Extract the [X, Y] coordinate from the center of the cell holding the provided text.  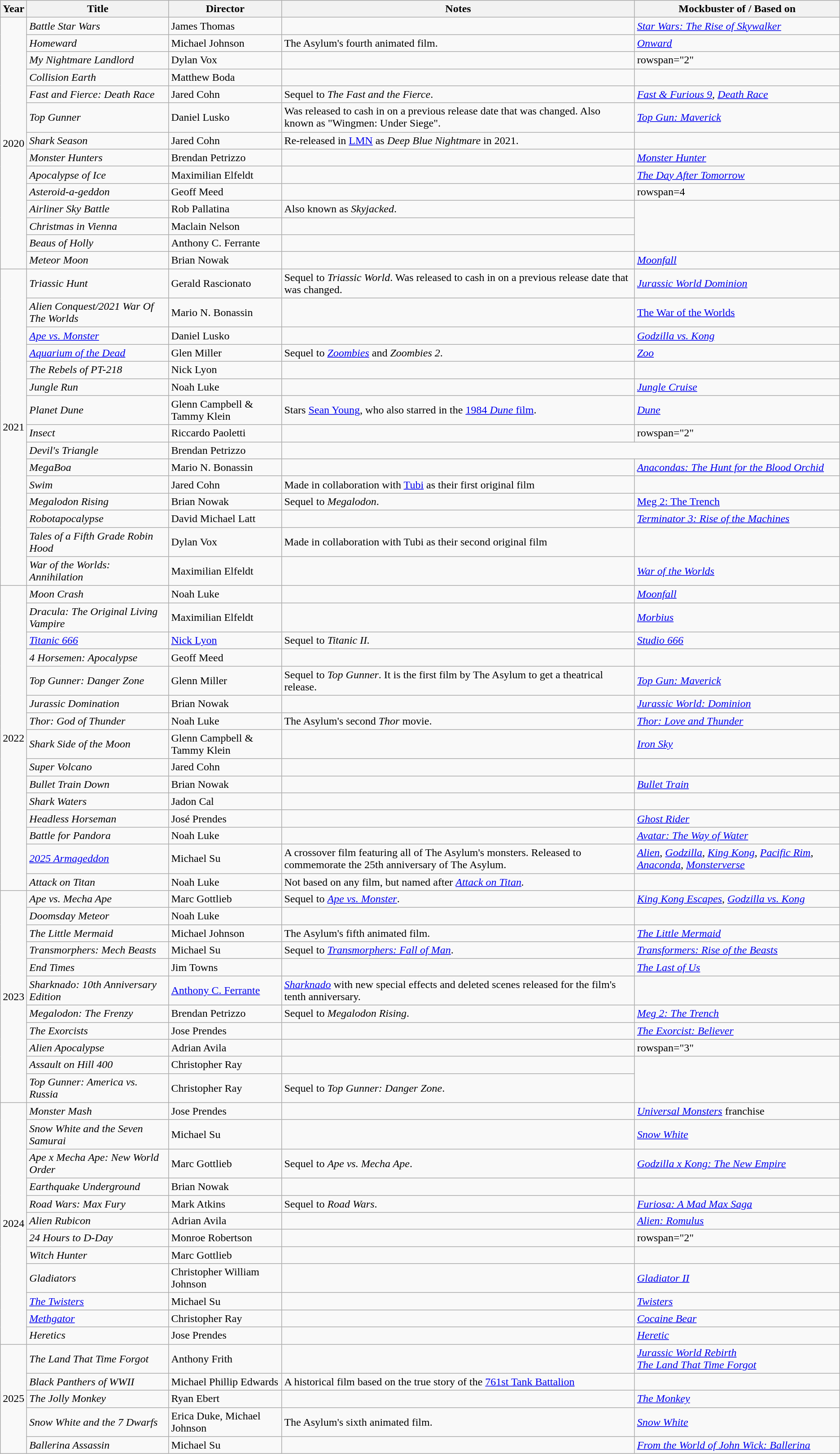
Matthew Boda [225, 77]
Terminator 3: Rise of the Machines [737, 518]
Insect [98, 433]
Tales of a Fifth Grade Robin Hood [98, 541]
Glen Miller [225, 353]
Universal Monsters franchise [737, 1111]
Jurassic Domination [98, 704]
Ape vs. Monster [98, 336]
rowspan=4 [737, 192]
José Prendes [225, 818]
Alien Rubicon [98, 1221]
Jadon Cal [225, 801]
Michael Phillip Edwards [225, 1382]
My Nightmare Landlord [98, 60]
A crossover film featuring all of The Asylum's monsters. Released to commemorate the 25th anniversary of The Asylum. [458, 858]
Star Wars: The Rise of Skywalker [737, 26]
Moon Crash [98, 594]
Year [13, 9]
Road Wars: Max Fury [98, 1204]
Thor: God of Thunder [98, 721]
Cocaine Bear [737, 1318]
Sequel to Triassic World. Was released to cash in on a previous release date that was changed. [458, 284]
Made in collaboration with Tubi as their first original film [458, 484]
Transmorphers: Mech Beasts [98, 950]
Stars Sean Young, who also starred in the 1984 Dune film. [458, 410]
Made in collaboration with Tubi as their second original film [458, 541]
Fast and Fierce: Death Race [98, 94]
Avatar: The Way of Water [737, 835]
Gladiator II [737, 1278]
Titanic 666 [98, 641]
2025 Armageddon [98, 858]
Beaus of Holly [98, 243]
The Land That Time Forgot [98, 1358]
2020 [13, 143]
Ryan Ebert [225, 1399]
Shark Waters [98, 801]
Iron Sky [737, 744]
Megalodon Rising [98, 501]
Robotapocalypse [98, 518]
Battle for Pandora [98, 835]
Fast & Furious 9, Death Race [737, 94]
Homeward [98, 43]
Earthquake Underground [98, 1186]
Ghost Rider [737, 818]
Top Gunner: Danger Zone [98, 681]
Sequel to Megalodon. [458, 501]
The Asylum's sixth animated film. [458, 1422]
Gladiators [98, 1278]
Anthony Frith [225, 1358]
Shark Side of the Moon [98, 744]
Alien Conquest/2021 War Of The Worlds [98, 312]
Erica Duke, Michael Johnson [225, 1422]
Alien, Godzilla, King Kong, Pacific Rim, Anaconda, Monsterverse [737, 858]
Meteor Moon [98, 260]
The Rebels of PT-218 [98, 370]
2021 [13, 427]
Planet Dune [98, 410]
A historical film based on the true story of the 761st Tank Battalion [458, 1382]
The Monkey [737, 1399]
Top Gunner [98, 118]
Ballerina Assassin [98, 1445]
Title [98, 9]
Witch Hunter [98, 1255]
Director [225, 9]
Maclain Nelson [225, 226]
Sharknado with new special effects and deleted scenes released for the film's tenth anniversary. [458, 990]
Sequel to Zoombies and Zoombies 2. [458, 353]
Alien: Romulus [737, 1221]
Christmas in Vienna [98, 226]
Rob Pallatina [225, 209]
Shark Season [98, 141]
The Last of Us [737, 967]
The Asylum's fourth animated film. [458, 43]
Jurassic World: Dominion [737, 704]
Anacondas: The Hunt for the Blood Orchid [737, 467]
Dune [737, 410]
Headless Horseman [98, 818]
Sequel to Ape vs. Monster. [458, 899]
The Exorcist: Believer [737, 1031]
Mark Atkins [225, 1204]
2024 [13, 1223]
Bullet Train Down [98, 784]
2022 [13, 738]
Alien Apocalypse [98, 1048]
Apocalypse of Ice [98, 175]
Super Volcano [98, 767]
Dracula: The Original Living Vampire [98, 618]
Doomsday Meteor [98, 916]
Gerald Rascionato [225, 284]
Triassic Hunt [98, 284]
From the World of John Wick: Ballerina [737, 1445]
The Asylum's second Thor movie. [458, 721]
Snow White and the Seven Samurai [98, 1134]
MegaBoa [98, 467]
End Times [98, 967]
Sequel to Top Gunner: Danger Zone. [458, 1088]
Godzilla x Kong: The New Empire [737, 1164]
Sharknado: 10th Anniversary Edition [98, 990]
Thor: Love and Thunder [737, 721]
4 Horsemen: Apocalypse [98, 658]
2023 [13, 997]
Black Panthers of WWII [98, 1382]
Furiosa: A Mad Max Saga [737, 1204]
Battle Star Wars [98, 26]
Monster Hunter [737, 158]
The Twisters [98, 1301]
Jim Towns [225, 967]
Assault on Hill 400 [98, 1065]
Sequel to Ape vs. Mecha Ape. [458, 1164]
The Exorcists [98, 1031]
Notes [458, 9]
Airliner Sky Battle [98, 209]
Heretic [737, 1335]
Re-released in LMN as Deep Blue Nightmare in 2021. [458, 141]
Zoo [737, 353]
Heretics [98, 1335]
David Michael Latt [225, 518]
Sequel to Megalodon Rising. [458, 1014]
Bullet Train [737, 784]
Megalodon: The Frenzy [98, 1014]
Sequel to The Fast and the Fierce. [458, 94]
The Day After Tomorrow [737, 175]
Ape vs. Mecha Ape [98, 899]
24 Hours to D-Day [98, 1238]
Top Gunner: America vs. Russia [98, 1088]
Sequel to Transmorphers: Fall of Man. [458, 950]
Christopher William Johnson [225, 1278]
The War of the Worlds [737, 312]
Was released to cash in on a previous release date that was changed. Also known as "Wingmen: Under Siege". [458, 118]
2025 [13, 1399]
Monroe Robertson [225, 1238]
Jurassic World Dominion [737, 284]
Morbius [737, 618]
Asteroid-a-geddon [98, 192]
Also known as Skyjacked. [458, 209]
Aquarium of the Dead [98, 353]
Monster Hunters [98, 158]
Ape x Mecha Ape: New World Order [98, 1164]
Transformers: Rise of the Beasts [737, 950]
Studio 666 [737, 641]
Monster Mash [98, 1111]
The Jolly Monkey [98, 1399]
Onward [737, 43]
Jungle Cruise [737, 387]
Glenn Miller [225, 681]
War of the Worlds [737, 571]
Methgator [98, 1318]
Sequel to Road Wars. [458, 1204]
Swim [98, 484]
Snow White and the 7 Dwarfs [98, 1422]
Sequel to Titanic II. [458, 641]
James Thomas [225, 26]
Mockbuster of / Based on [737, 9]
Jungle Run [98, 387]
Collision Earth [98, 77]
Godzilla vs. Kong [737, 336]
rowspan="3" [737, 1048]
Devil's Triangle [98, 450]
The Asylum's fifth animated film. [458, 933]
Twisters [737, 1301]
King Kong Escapes, Godzilla vs. Kong [737, 899]
Riccardo Paoletti [225, 433]
War of the Worlds: Annihilation [98, 571]
Not based on any film, but named after Attack on Titan. [458, 882]
Jurassic World RebirthThe Land That Time Forgot [737, 1358]
Attack on Titan [98, 882]
Sequel to Top Gunner. It is the first film by The Asylum to get a theatrical release. [458, 681]
